From the cell containing the given text, extract its center point as [x, y] coordinate. 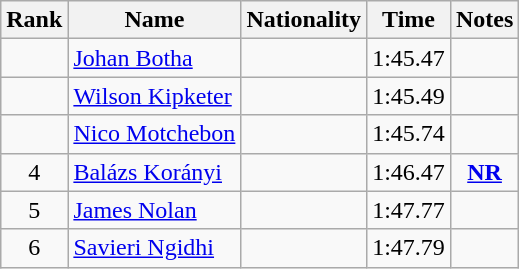
Rank [34, 20]
Time [409, 20]
1:46.47 [409, 172]
James Nolan [154, 210]
4 [34, 172]
Savieri Ngidhi [154, 248]
Wilson Kipketer [154, 96]
1:45.49 [409, 96]
1:47.79 [409, 248]
Nationality [304, 20]
5 [34, 210]
1:45.47 [409, 58]
Notes [484, 20]
Name [154, 20]
NR [484, 172]
Johan Botha [154, 58]
Balázs Korányi [154, 172]
1:45.74 [409, 134]
Nico Motchebon [154, 134]
6 [34, 248]
1:47.77 [409, 210]
